Scan for the cell matching the given text and deliver its [X, Y] coordinate at center. 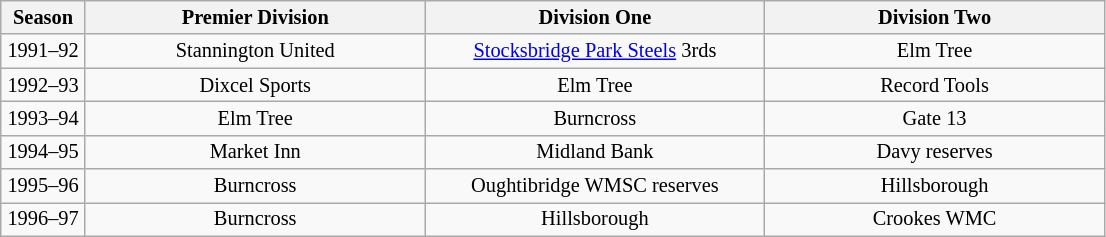
1996–97 [44, 219]
1994–95 [44, 152]
Stannington United [255, 51]
Dixcel Sports [255, 85]
1991–92 [44, 51]
Oughtibridge WMSC reserves [595, 186]
Stocksbridge Park Steels 3rds [595, 51]
Season [44, 17]
1995–96 [44, 186]
Record Tools [935, 85]
Division Two [935, 17]
1993–94 [44, 118]
1992–93 [44, 85]
Gate 13 [935, 118]
Division One [595, 17]
Davy reserves [935, 152]
Midland Bank [595, 152]
Crookes WMC [935, 219]
Premier Division [255, 17]
Market Inn [255, 152]
